Search for the cell housing the specified text and yield its (X, Y) center coordinate. 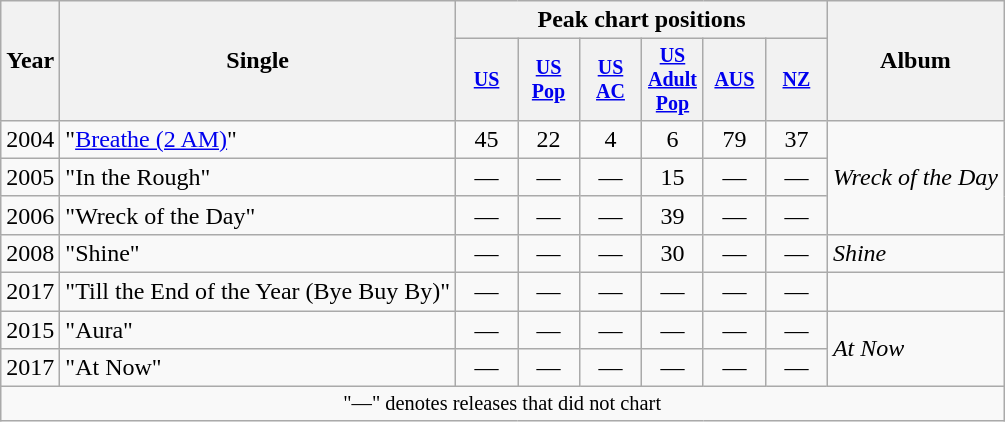
"At Now" (258, 368)
AUS (734, 80)
2006 (30, 215)
Album (915, 61)
"Wreck of the Day" (258, 215)
22 (549, 139)
2015 (30, 330)
2004 (30, 139)
"Till the End of the Year (Bye Buy By)" (258, 292)
"Breathe (2 AM)" (258, 139)
37 (796, 139)
US Adult Pop (672, 80)
2005 (30, 177)
US Pop (549, 80)
Wreck of the Day (915, 177)
Peak chart positions (642, 20)
6 (672, 139)
"—" denotes releases that did not chart (502, 404)
45 (487, 139)
"Aura" (258, 330)
US AC (611, 80)
Year (30, 61)
4 (611, 139)
"Shine" (258, 253)
US (487, 80)
NZ (796, 80)
Single (258, 61)
30 (672, 253)
15 (672, 177)
2008 (30, 253)
"In the Rough" (258, 177)
Shine (915, 253)
79 (734, 139)
At Now (915, 349)
39 (672, 215)
